Return the (X, Y) coordinate for the center point of the cell that contains the specified text.  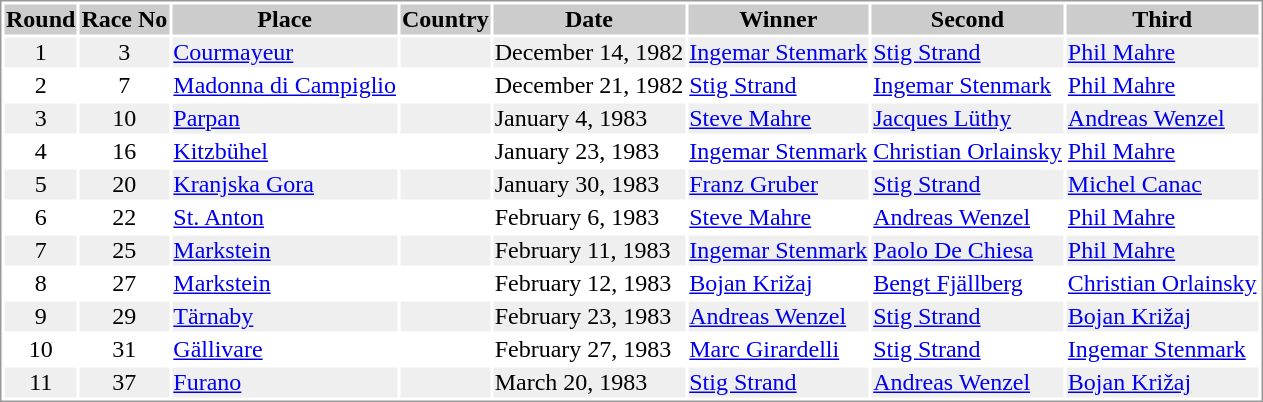
January 30, 1983 (589, 185)
Country (445, 19)
Third (1162, 19)
Winner (778, 19)
Round (40, 19)
Michel Canac (1162, 185)
Place (285, 19)
Gällivare (285, 349)
27 (124, 283)
Courmayeur (285, 53)
Paolo De Chiesa (968, 251)
31 (124, 349)
2 (40, 85)
4 (40, 151)
29 (124, 317)
Furano (285, 383)
8 (40, 283)
Franz Gruber (778, 185)
22 (124, 217)
St. Anton (285, 217)
25 (124, 251)
February 12, 1983 (589, 283)
December 14, 1982 (589, 53)
Bengt Fjällberg (968, 283)
December 21, 1982 (589, 85)
Race No (124, 19)
February 27, 1983 (589, 349)
Kranjska Gora (285, 185)
Marc Girardelli (778, 349)
February 23, 1983 (589, 317)
Date (589, 19)
37 (124, 383)
20 (124, 185)
1 (40, 53)
Madonna di Campiglio (285, 85)
January 4, 1983 (589, 119)
5 (40, 185)
Tärnaby (285, 317)
11 (40, 383)
9 (40, 317)
6 (40, 217)
16 (124, 151)
Jacques Lüthy (968, 119)
January 23, 1983 (589, 151)
February 11, 1983 (589, 251)
March 20, 1983 (589, 383)
February 6, 1983 (589, 217)
Second (968, 19)
Kitzbühel (285, 151)
Parpan (285, 119)
